Detect which cell encompasses the target text, then output its [x, y] center coordinate. 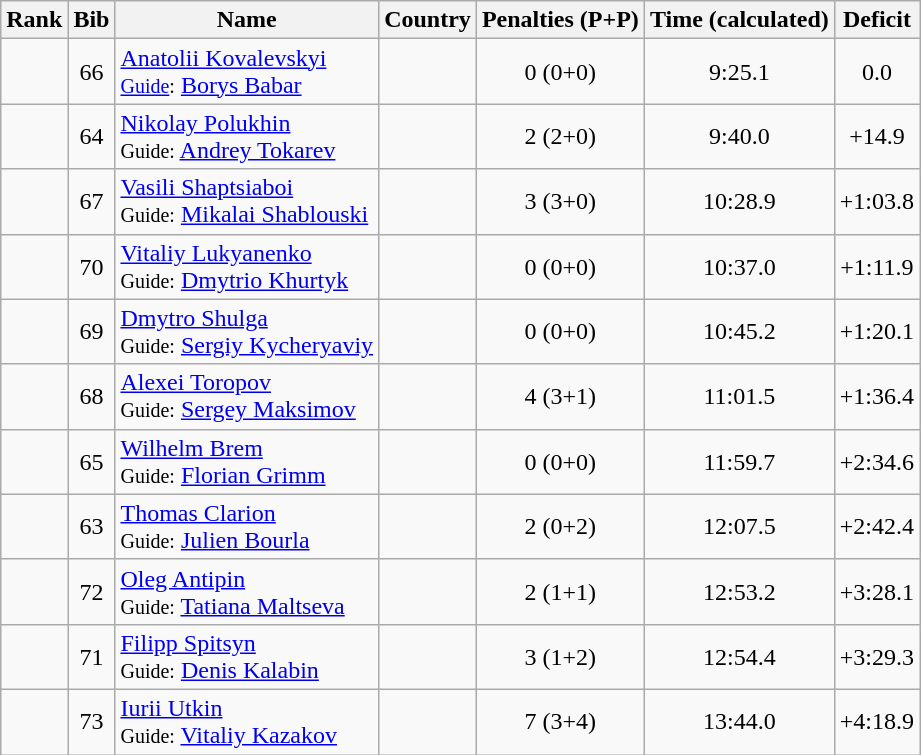
+4:18.9 [876, 722]
+3:29.3 [876, 656]
+1:36.4 [876, 396]
12:54.4 [739, 656]
11:01.5 [739, 396]
9:40.0 [739, 136]
69 [92, 332]
63 [92, 526]
Filipp SpitsynGuide: Denis Kalabin [247, 656]
67 [92, 202]
73 [92, 722]
10:45.2 [739, 332]
+14.9 [876, 136]
4 (3+1) [560, 396]
+2:42.4 [876, 526]
7 (3+4) [560, 722]
Country [428, 20]
12:07.5 [739, 526]
Dmytro ShulgaGuide: Sergiy Kycheryaviy [247, 332]
+1:11.9 [876, 266]
65 [92, 462]
64 [92, 136]
Thomas ClarionGuide: Julien Bourla [247, 526]
+1:20.1 [876, 332]
10:37.0 [739, 266]
9:25.1 [739, 72]
Iurii UtkinGuide: Vitaliy Kazakov [247, 722]
Name [247, 20]
Deficit [876, 20]
Time (calculated) [739, 20]
3 (1+2) [560, 656]
Nikolay PolukhinGuide: Andrey Tokarev [247, 136]
Alexei ToropovGuide: Sergey Maksimov [247, 396]
Anatolii KovalevskyiGuide: Borys Babar [247, 72]
0.0 [876, 72]
68 [92, 396]
3 (3+0) [560, 202]
Wilhelm BremGuide: Florian Grimm [247, 462]
66 [92, 72]
Rank [34, 20]
Vitaliy LukyanenkoGuide: Dmytrio Khurtyk [247, 266]
71 [92, 656]
+2:34.6 [876, 462]
12:53.2 [739, 592]
+1:03.8 [876, 202]
70 [92, 266]
+3:28.1 [876, 592]
Oleg AntipinGuide: Tatiana Maltseva [247, 592]
2 (0+2) [560, 526]
Vasili ShaptsiaboiGuide: Mikalai Shablouski [247, 202]
2 (2+0) [560, 136]
13:44.0 [739, 722]
11:59.7 [739, 462]
72 [92, 592]
2 (1+1) [560, 592]
Bib [92, 20]
10:28.9 [739, 202]
Penalties (P+P) [560, 20]
